For the text-containing cell, return its midpoint in [X, Y] coordinate format. 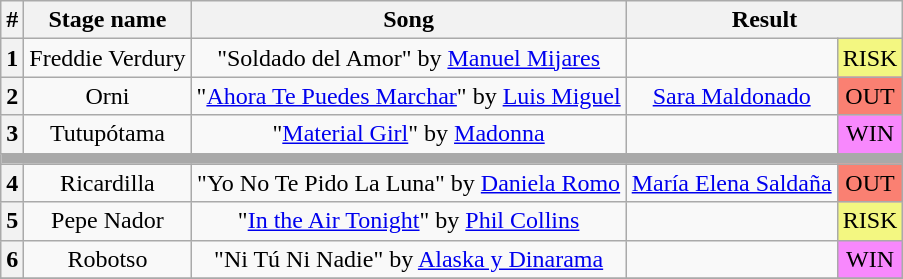
3 [12, 134]
Freddie Verdury [108, 58]
Song [408, 20]
"In the Air Tonight" by Phil Collins [408, 221]
"Material Girl" by Madonna [408, 134]
Sara Maldonado [732, 96]
6 [12, 259]
1 [12, 58]
"Ni Tú Ni Nadie" by Alaska y Dinarama [408, 259]
# [12, 20]
Tutupótama [108, 134]
María Elena Saldaña [732, 183]
Ricardilla [108, 183]
"Yo No Te Pido La Luna" by Daniela Romo [408, 183]
4 [12, 183]
Stage name [108, 20]
Orni [108, 96]
Pepe Nador [108, 221]
Result [764, 20]
"Ahora Te Puedes Marchar" by Luis Miguel [408, 96]
Robotso [108, 259]
"Soldado del Amor" by Manuel Mijares [408, 58]
5 [12, 221]
2 [12, 96]
